Search for the cell housing the specified text and yield its (x, y) center coordinate. 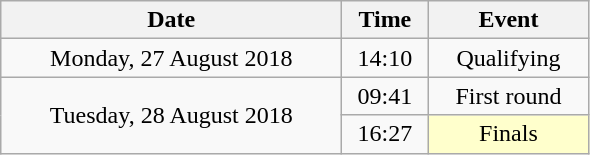
Qualifying (508, 58)
14:10 (385, 58)
Finals (508, 134)
Event (508, 20)
Date (172, 20)
Tuesday, 28 August 2018 (172, 115)
09:41 (385, 96)
Time (385, 20)
First round (508, 96)
Monday, 27 August 2018 (172, 58)
16:27 (385, 134)
